Capture the cell that displays the provided text and extract its (x, y) central coordinate. 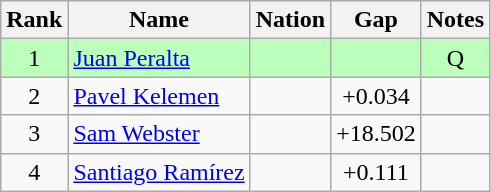
+0.034 (376, 96)
Name (159, 20)
Nation (290, 20)
Q (455, 58)
Santiago Ramírez (159, 172)
+18.502 (376, 134)
4 (34, 172)
2 (34, 96)
3 (34, 134)
Sam Webster (159, 134)
1 (34, 58)
Pavel Kelemen (159, 96)
Rank (34, 20)
Gap (376, 20)
Notes (455, 20)
+0.111 (376, 172)
Juan Peralta (159, 58)
